For the text-containing cell, return its midpoint in (X, Y) coordinate format. 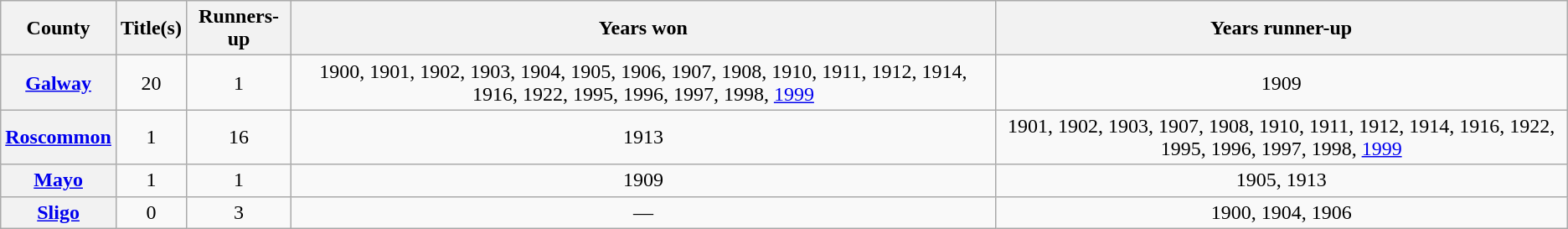
1913 (643, 138)
Runners-up (238, 29)
1900, 1901, 1902, 1903, 1904, 1905, 1906, 1907, 1908, 1910, 1911, 1912, 1914, 1916, 1922, 1995, 1996, 1997, 1998, 1999 (643, 82)
1900, 1904, 1906 (1282, 212)
County (59, 29)
Roscommon (59, 138)
16 (238, 138)
1905, 1913 (1282, 180)
— (643, 212)
Years won (643, 29)
0 (151, 212)
Mayo (59, 180)
Galway (59, 82)
1901, 1902, 1903, 1907, 1908, 1910, 1911, 1912, 1914, 1916, 1922, 1995, 1996, 1997, 1998, 1999 (1282, 138)
Sligo (59, 212)
3 (238, 212)
Years runner-up (1282, 29)
20 (151, 82)
Title(s) (151, 29)
